Detect which cell encompasses the target text, then output its (x, y) center coordinate. 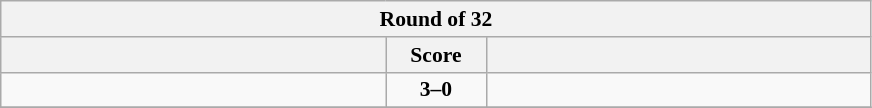
3–0 (436, 90)
Round of 32 (436, 19)
Score (436, 55)
